Output the (X, Y) coordinate of the center of the cell containing the given text.  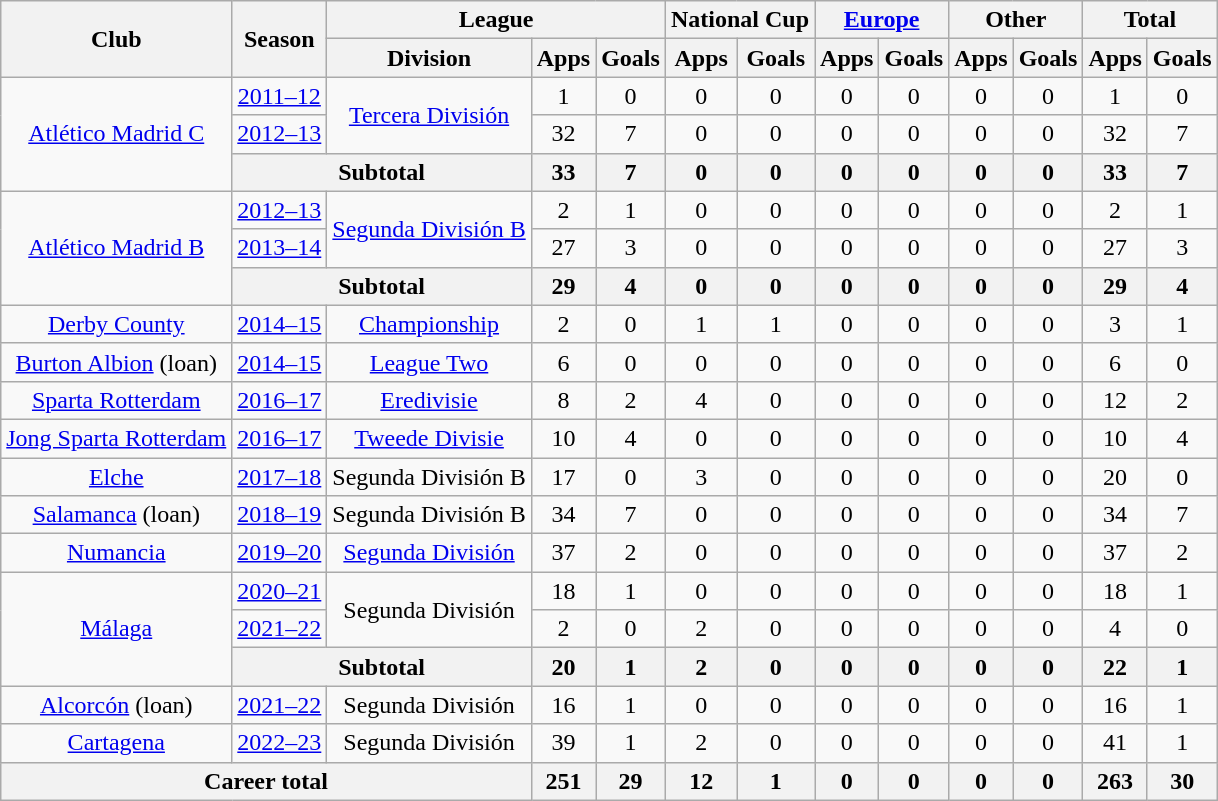
2020–21 (280, 591)
Total (1150, 20)
Europe (882, 20)
39 (563, 743)
2022–23 (280, 743)
Burton Albion (loan) (116, 362)
30 (1182, 781)
8 (563, 400)
Numancia (116, 553)
Other (1016, 20)
41 (1115, 743)
2019–20 (280, 553)
Championship (429, 324)
Salamanca (loan) (116, 515)
251 (563, 781)
17 (563, 477)
Eredivisie (429, 400)
Tweede Divisie (429, 438)
Season (280, 39)
League Two (429, 362)
Jong Sparta Rotterdam (116, 438)
Division (429, 58)
Derby County (116, 324)
Sparta Rotterdam (116, 400)
Alcorcón (loan) (116, 705)
Cartagena (116, 743)
Atlético Madrid B (116, 248)
Career total (266, 781)
National Cup (740, 20)
2011–12 (280, 96)
2018–19 (280, 515)
263 (1115, 781)
Málaga (116, 629)
Elche (116, 477)
Club (116, 39)
2013–14 (280, 248)
Atlético Madrid C (116, 134)
22 (1115, 667)
League (496, 20)
2017–18 (280, 477)
Tercera División (429, 115)
